Search for the cell housing the specified text and yield its [X, Y] center coordinate. 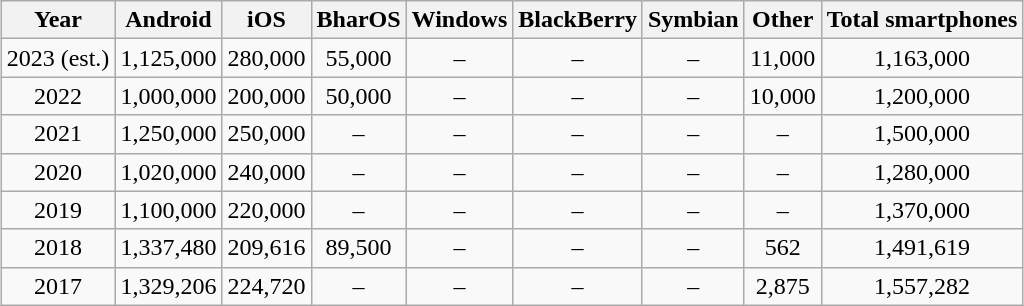
2020 [58, 172]
224,720 [266, 286]
89,500 [358, 248]
250,000 [266, 134]
Year [58, 20]
Other [782, 20]
2021 [58, 134]
55,000 [358, 58]
2017 [58, 286]
2019 [58, 210]
200,000 [266, 96]
1,337,480 [168, 248]
1,280,000 [922, 172]
1,163,000 [922, 58]
1,370,000 [922, 210]
BharOS [358, 20]
220,000 [266, 210]
240,000 [266, 172]
2018 [58, 248]
562 [782, 248]
2023 (est.) [58, 58]
Total smartphones [922, 20]
1,020,000 [168, 172]
iOS [266, 20]
280,000 [266, 58]
2,875 [782, 286]
1,491,619 [922, 248]
1,250,000 [168, 134]
10,000 [782, 96]
1,329,206 [168, 286]
BlackBerry [578, 20]
1,100,000 [168, 210]
2022 [58, 96]
Windows [460, 20]
50,000 [358, 96]
209,616 [266, 248]
1,500,000 [922, 134]
11,000 [782, 58]
1,557,282 [922, 286]
1,000,000 [168, 96]
1,125,000 [168, 58]
1,200,000 [922, 96]
Android [168, 20]
Symbian [693, 20]
